Determine the (X, Y) coordinate at the center of the cell enclosing the given text.  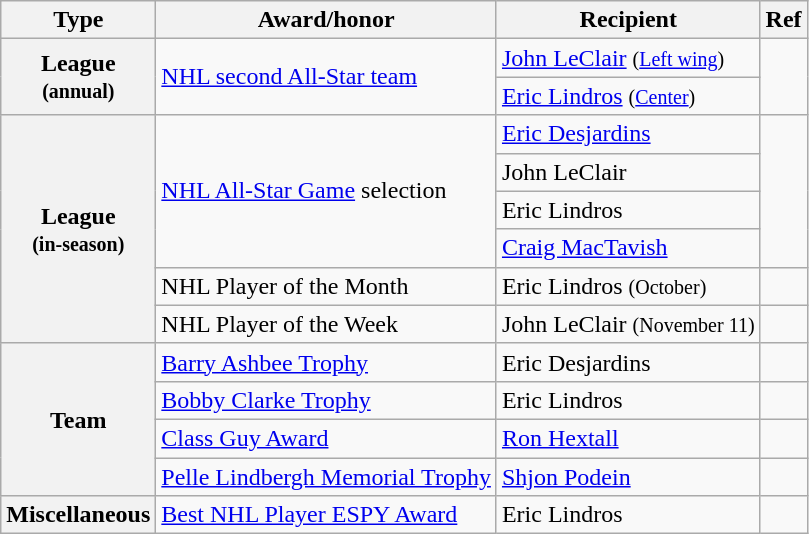
NHL Player of the Week (326, 324)
NHL All-Star Game selection (326, 191)
Best NHL Player ESPY Award (326, 515)
NHL second All-Star team (326, 77)
Barry Ashbee Trophy (326, 362)
League(in-season) (78, 229)
Team (78, 419)
NHL Player of the Month (326, 286)
Eric Lindros (October) (628, 286)
Type (78, 20)
Ron Hextall (628, 438)
Shjon Podein (628, 477)
Bobby Clarke Trophy (326, 400)
John LeClair (November 11) (628, 324)
Award/honor (326, 20)
Eric Lindros (Center) (628, 96)
John LeClair (Left wing) (628, 58)
Class Guy Award (326, 438)
John LeClair (628, 172)
Craig MacTavish (628, 248)
Ref (784, 20)
Miscellaneous (78, 515)
League(annual) (78, 77)
Pelle Lindbergh Memorial Trophy (326, 477)
Recipient (628, 20)
